From the cell containing the given text, extract its center point as [x, y] coordinate. 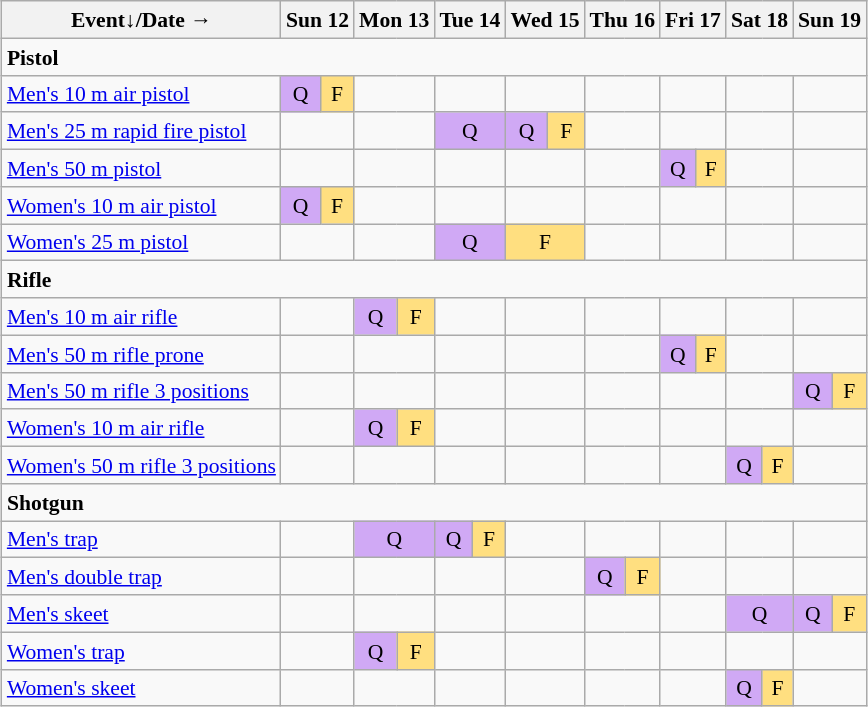
Men's 10 m air rifle [142, 316]
Rifle [434, 280]
Event↓/Date → [142, 20]
Men's 10 m air pistol [142, 94]
Wed 15 [544, 20]
Women's 10 m air rifle [142, 428]
Men's 50 m pistol [142, 168]
Men's double trap [142, 576]
Sat 18 [760, 20]
Men's 50 m rifle 3 positions [142, 390]
Men's 25 m rapid fire pistol [142, 130]
Women's 10 m air pistol [142, 204]
Men's skeet [142, 614]
Mon 13 [394, 20]
Women's 25 m pistol [142, 242]
Women's trap [142, 650]
Sun 12 [318, 20]
Women's 50 m rifle 3 positions [142, 464]
Fri 17 [693, 20]
Shotgun [434, 502]
Men's trap [142, 538]
Women's skeet [142, 688]
Sun 19 [830, 20]
Tue 14 [470, 20]
Pistol [434, 56]
Men's 50 m rifle prone [142, 354]
Thu 16 [623, 20]
